Scan for the cell matching the given text and deliver its (X, Y) coordinate at center. 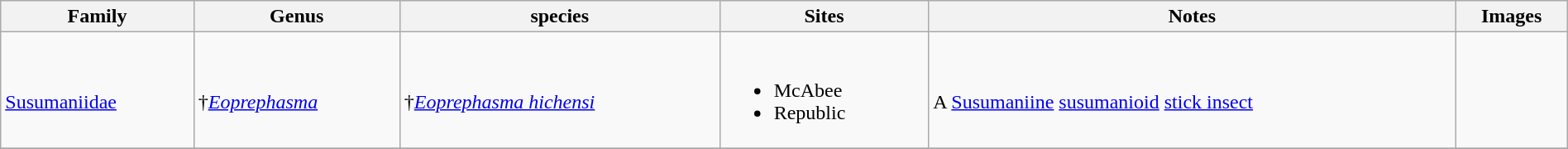
Genus (296, 17)
Family (98, 17)
†Eoprephasma (296, 90)
McAbeeRepublic (824, 90)
species (559, 17)
Susumaniidae (98, 90)
Images (1512, 17)
†Eoprephasma hichensi (559, 90)
Sites (824, 17)
A Susumaniine susumanioid stick insect (1193, 90)
Notes (1193, 17)
